Search for the cell housing the specified text and yield its [x, y] center coordinate. 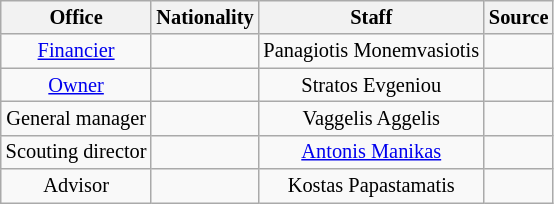
General manager [76, 119]
Office [76, 18]
Antonis Manikas [372, 152]
Advisor [76, 186]
Scouting director [76, 152]
Kostas Papastamatis [372, 186]
Panagiotis Monemvasiotis [372, 51]
Owner [76, 85]
Nationality [204, 18]
Vaggelis Aggelis [372, 119]
Source [518, 18]
Stratos Evgeniou [372, 85]
Staff [372, 18]
Financier [76, 51]
